From the cell containing the given text, extract its center point as [x, y] coordinate. 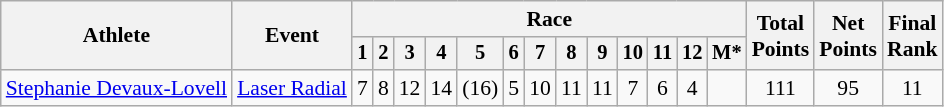
Athlete [116, 36]
2 [384, 54]
14 [441, 88]
Laser Radial [292, 88]
95 [848, 88]
Stephanie Devaux-Lovell [116, 88]
3 [410, 54]
(16) [480, 88]
9 [602, 54]
NetPoints [848, 36]
TotalPoints [781, 36]
111 [781, 88]
Race [550, 19]
FinalRank [912, 36]
M* [726, 54]
Event [292, 36]
1 [362, 54]
